Find where the given text appears and provide that cell's center as (x, y) coordinate. 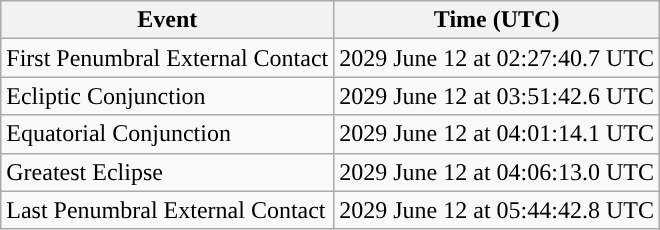
2029 June 12 at 02:27:40.7 UTC (497, 58)
2029 June 12 at 03:51:42.6 UTC (497, 96)
2029 June 12 at 05:44:42.8 UTC (497, 210)
Event (168, 20)
Greatest Eclipse (168, 172)
Last Penumbral External Contact (168, 210)
2029 June 12 at 04:06:13.0 UTC (497, 172)
Time (UTC) (497, 20)
First Penumbral External Contact (168, 58)
2029 June 12 at 04:01:14.1 UTC (497, 134)
Ecliptic Conjunction (168, 96)
Equatorial Conjunction (168, 134)
